Return (X, Y) of the center of cell containing provided text 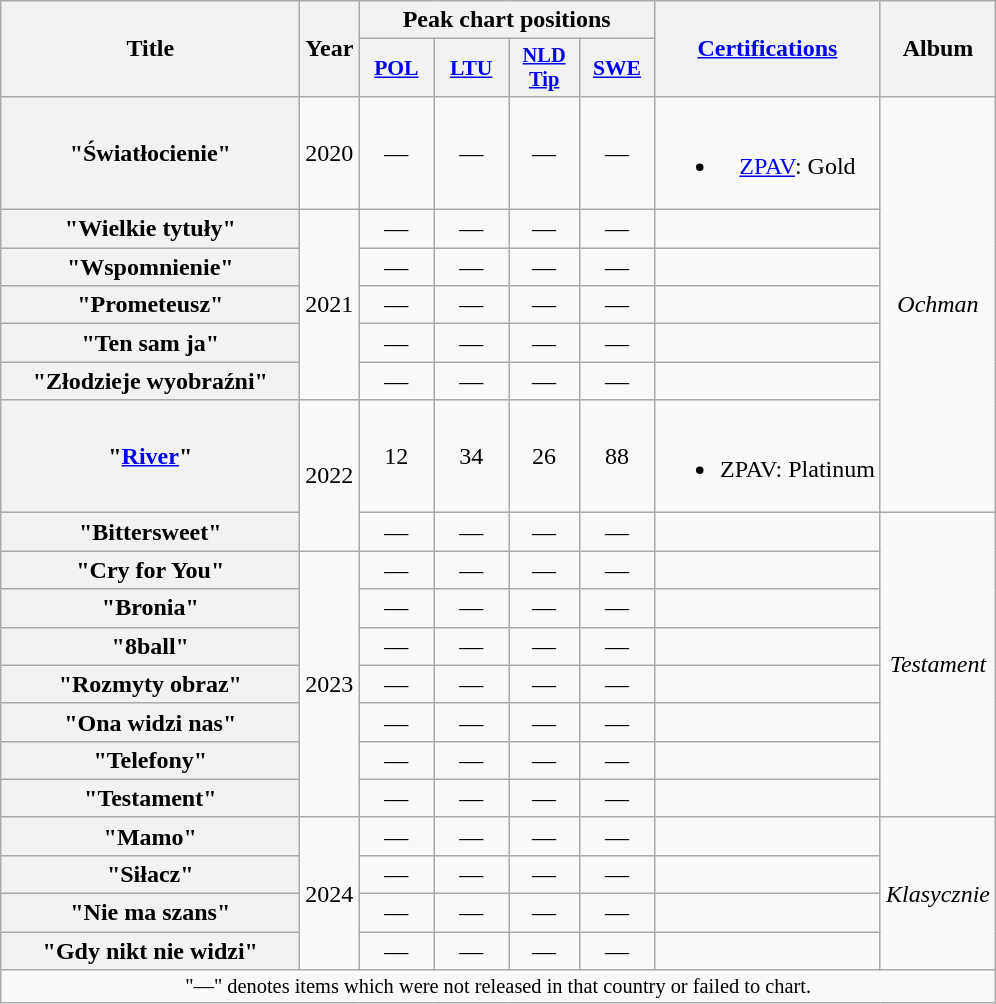
POL (396, 68)
"Nie ma szans" (150, 913)
"Siłacz" (150, 874)
"River" (150, 456)
LTU (472, 68)
Album (938, 49)
"Gdy nikt nie widzi" (150, 951)
ZPAV: Gold (767, 152)
2022 (330, 476)
2024 (330, 893)
"Ten sam ja" (150, 343)
"Rozmyty obraz" (150, 684)
2020 (330, 152)
NLDTip (544, 68)
"—" denotes items which were not released in that country or failed to chart. (498, 987)
"Wspomnienie" (150, 267)
"Cry for You" (150, 570)
Peak chart positions (507, 20)
"Wielkie tytuły" (150, 229)
"Telefony" (150, 760)
12 (396, 456)
Title (150, 49)
"Mamo" (150, 836)
"Bronia" (150, 608)
SWE (618, 68)
ZPAV: Platinum (767, 456)
2023 (330, 684)
88 (618, 456)
Ochman (938, 304)
Certifications (767, 49)
"Testament" (150, 798)
34 (472, 456)
"8ball" (150, 646)
"Ona widzi nas" (150, 722)
Testament (938, 665)
26 (544, 456)
"Złodzieje wyobraźni" (150, 381)
Year (330, 49)
"Bittersweet" (150, 532)
2021 (330, 305)
"Światłocienie" (150, 152)
Klasycznie (938, 893)
"Prometeusz" (150, 305)
